Return the (x, y) coordinate for the center point of the cell that contains the specified text.  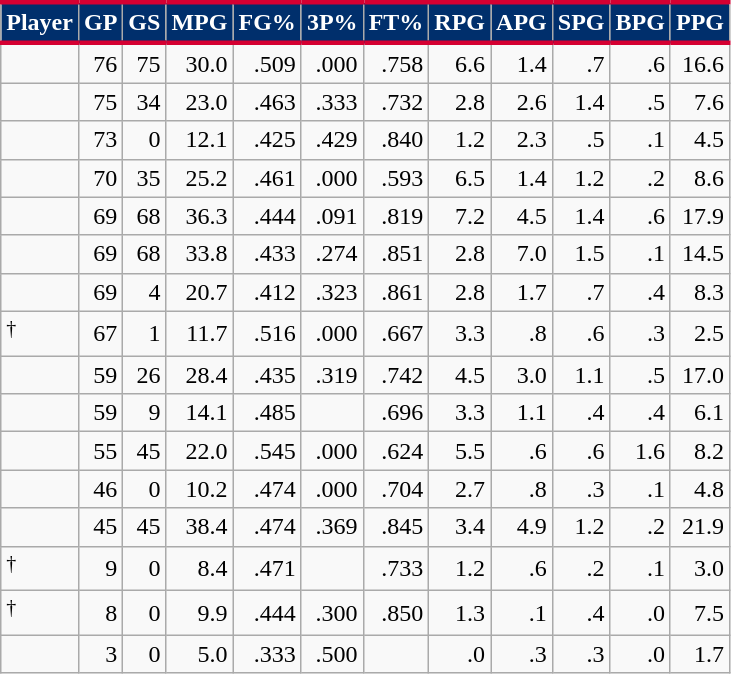
.319 (332, 375)
3 (100, 654)
34 (144, 102)
2.6 (522, 102)
GP (100, 22)
.516 (267, 334)
5.0 (200, 654)
36.3 (200, 216)
8.3 (700, 292)
.861 (396, 292)
2.5 (700, 334)
SPG (581, 22)
.274 (332, 254)
25.2 (200, 178)
.435 (267, 375)
.500 (332, 654)
30.0 (200, 63)
.742 (396, 375)
4 (144, 292)
.732 (396, 102)
.704 (396, 489)
17.0 (700, 375)
Player (40, 22)
BPG (640, 22)
35 (144, 178)
1.6 (640, 451)
.758 (396, 63)
.471 (267, 568)
6.6 (460, 63)
.667 (396, 334)
.733 (396, 568)
.485 (267, 413)
8.2 (700, 451)
4.9 (522, 527)
.463 (267, 102)
8.6 (700, 178)
.369 (332, 527)
14.5 (700, 254)
.433 (267, 254)
.845 (396, 527)
26 (144, 375)
7.6 (700, 102)
2.7 (460, 489)
.323 (332, 292)
20.7 (200, 292)
1.5 (581, 254)
FG% (267, 22)
7.2 (460, 216)
76 (100, 63)
.696 (396, 413)
38.4 (200, 527)
.624 (396, 451)
.593 (396, 178)
11.7 (200, 334)
APG (522, 22)
.819 (396, 216)
16.6 (700, 63)
8.4 (200, 568)
6.5 (460, 178)
GS (144, 22)
6.1 (700, 413)
9.9 (200, 614)
70 (100, 178)
17.9 (700, 216)
.509 (267, 63)
.091 (332, 216)
10.2 (200, 489)
28.4 (200, 375)
1 (144, 334)
.545 (267, 451)
55 (100, 451)
2.3 (522, 140)
3P% (332, 22)
FT% (396, 22)
.429 (332, 140)
8 (100, 614)
MPG (200, 22)
5.5 (460, 451)
RPG (460, 22)
14.1 (200, 413)
73 (100, 140)
PPG (700, 22)
21.9 (700, 527)
23.0 (200, 102)
3.4 (460, 527)
7.0 (522, 254)
7.5 (700, 614)
.412 (267, 292)
.300 (332, 614)
67 (100, 334)
1.3 (460, 614)
12.1 (200, 140)
22.0 (200, 451)
4.8 (700, 489)
.851 (396, 254)
.461 (267, 178)
.850 (396, 614)
.425 (267, 140)
46 (100, 489)
33.8 (200, 254)
.840 (396, 140)
